Provide the [X, Y] coordinate of the cell's center where the given text is located.  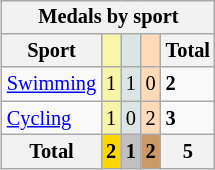
3 [188, 118]
5 [188, 152]
Sport [52, 51]
Cycling [52, 118]
Medals by sport [108, 17]
Swimming [52, 84]
